From the cell containing the given text, extract its center point as [x, y] coordinate. 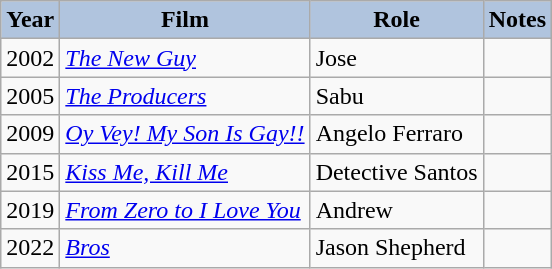
Oy Vey! My Son Is Gay!! [185, 134]
2009 [30, 134]
Jose [396, 58]
The New Guy [185, 58]
Film [185, 20]
Bros [185, 248]
Angelo Ferraro [396, 134]
Andrew [396, 210]
2015 [30, 172]
Notes [517, 20]
Role [396, 20]
2019 [30, 210]
2002 [30, 58]
Year [30, 20]
From Zero to I Love You [185, 210]
Jason Shepherd [396, 248]
2005 [30, 96]
2022 [30, 248]
Kiss Me, Kill Me [185, 172]
Sabu [396, 96]
The Producers [185, 96]
Detective Santos [396, 172]
